Determine the [X, Y] coordinate at the center of the cell enclosing the given text.  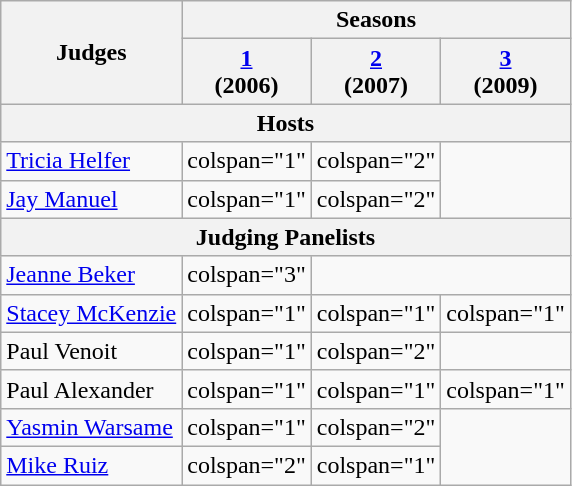
Tricia Helfer [92, 161]
Judging Panelists [286, 237]
2 (2007) [376, 72]
Paul Alexander [92, 389]
Yasmin Warsame [92, 427]
Mike Ruiz [92, 465]
Stacey McKenzie [92, 313]
Hosts [286, 123]
Jay Manuel [92, 199]
1 (2006) [247, 72]
Jeanne Beker [92, 275]
Paul Venoit [92, 351]
Judges [92, 52]
3 (2009) [506, 72]
Seasons [376, 20]
colspan="3" [247, 275]
